Provide the (X, Y) coordinate of the cell's center where the given text is located.  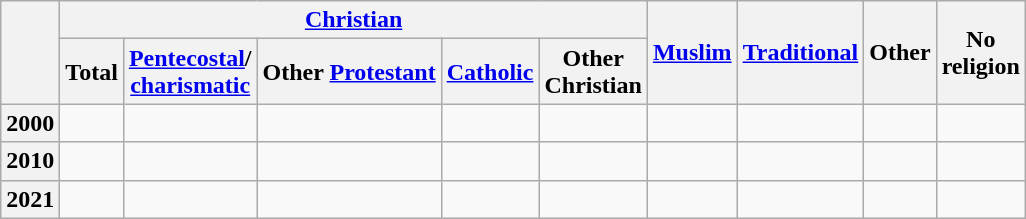
2010 (30, 161)
Christian (354, 20)
Pentecostal/charismatic (190, 72)
Total (92, 72)
OtherChristian (593, 72)
Traditional (800, 52)
2000 (30, 123)
Muslim (692, 52)
2021 (30, 199)
Other (900, 52)
Noreligion (980, 52)
Other Protestant (349, 72)
Catholic (490, 72)
